Detect which cell encompasses the target text, then output its [X, Y] center coordinate. 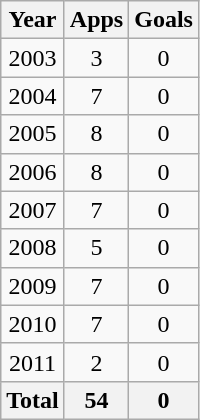
2011 [33, 362]
5 [96, 248]
2009 [33, 286]
2005 [33, 134]
54 [96, 400]
2 [96, 362]
Total [33, 400]
2004 [33, 96]
Year [33, 20]
2008 [33, 248]
2003 [33, 58]
Apps [96, 20]
Goals [164, 20]
3 [96, 58]
2010 [33, 324]
2006 [33, 172]
2007 [33, 210]
